For the text-containing cell, return its midpoint in (x, y) coordinate format. 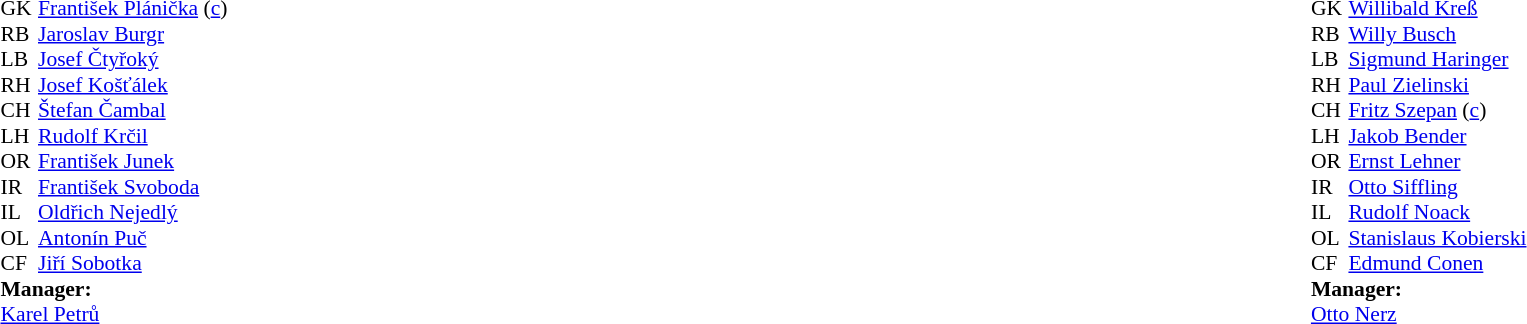
Oldřich Nejedlý (132, 213)
Jakob Bender (1437, 136)
Rudolf Krčil (132, 136)
Štefan Čambal (132, 111)
Josef Košťálek (132, 85)
Otto Siffling (1437, 187)
Paul Zielinski (1437, 85)
František Junek (132, 161)
Rudolf Noack (1437, 213)
Fritz Szepan (c) (1437, 111)
Sigmund Haringer (1437, 59)
Ernst Lehner (1437, 161)
Jaroslav Burgr (132, 34)
Josef Čtyřoký (132, 59)
Stanislaus Kobierski (1437, 238)
František Svoboda (132, 187)
Willy Busch (1437, 34)
Jiří Sobotka (132, 263)
Antonín Puč (132, 238)
Edmund Conen (1437, 263)
